For the text-containing cell, return its midpoint in [x, y] coordinate format. 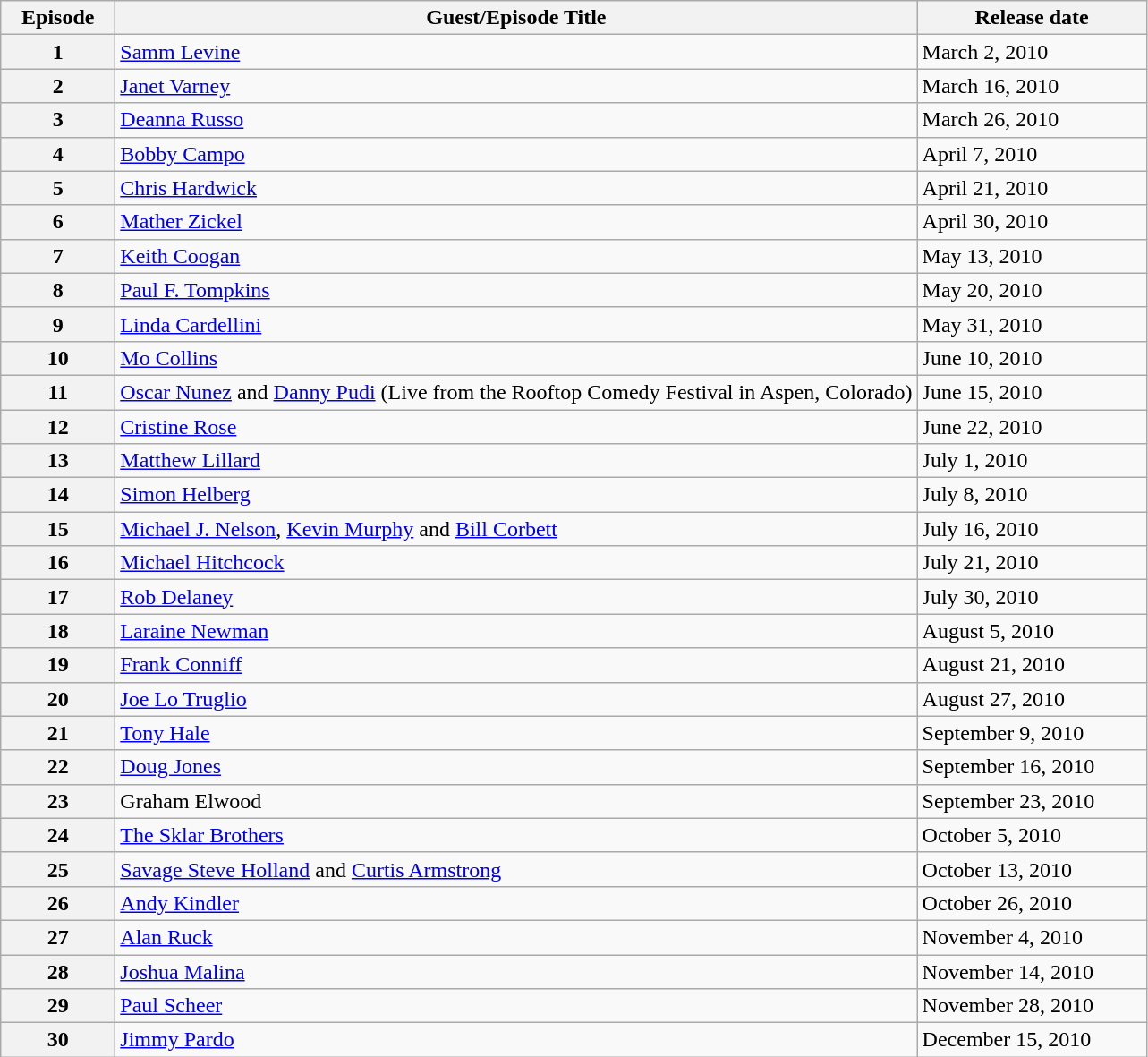
Doug Jones [516, 767]
Paul F. Tompkins [516, 290]
Release date [1032, 18]
Chris Hardwick [516, 188]
28 [58, 971]
November 28, 2010 [1032, 1006]
Keith Coogan [516, 256]
September 9, 2010 [1032, 733]
25 [58, 869]
24 [58, 835]
Samm Levine [516, 52]
March 26, 2010 [1032, 120]
April 7, 2010 [1032, 154]
November 4, 2010 [1032, 937]
17 [58, 597]
13 [58, 461]
Mo Collins [516, 358]
April 30, 2010 [1032, 222]
9 [58, 324]
Linda Cardellini [516, 324]
Guest/Episode Title [516, 18]
30 [58, 1040]
Joshua Malina [516, 971]
Frank Conniff [516, 665]
23 [58, 801]
Oscar Nunez and Danny Pudi (Live from the Rooftop Comedy Festival in Aspen, Colorado) [516, 392]
29 [58, 1006]
July 30, 2010 [1032, 597]
Simon Helberg [516, 495]
2 [58, 86]
8 [58, 290]
Graham Elwood [516, 801]
5 [58, 188]
Jimmy Pardo [516, 1040]
Janet Varney [516, 86]
Episode [58, 18]
1 [58, 52]
26 [58, 903]
June 22, 2010 [1032, 427]
Michael Hitchcock [516, 563]
Michael J. Nelson, Kevin Murphy and Bill Corbett [516, 529]
22 [58, 767]
June 10, 2010 [1032, 358]
October 26, 2010 [1032, 903]
Joe Lo Truglio [516, 699]
15 [58, 529]
14 [58, 495]
July 16, 2010 [1032, 529]
Alan Ruck [516, 937]
Rob Delaney [516, 597]
7 [58, 256]
18 [58, 631]
Cristine Rose [516, 427]
Tony Hale [516, 733]
May 20, 2010 [1032, 290]
June 15, 2010 [1032, 392]
September 23, 2010 [1032, 801]
27 [58, 937]
October 5, 2010 [1032, 835]
March 16, 2010 [1032, 86]
Paul Scheer [516, 1006]
March 2, 2010 [1032, 52]
11 [58, 392]
October 13, 2010 [1032, 869]
May 31, 2010 [1032, 324]
Bobby Campo [516, 154]
May 13, 2010 [1032, 256]
21 [58, 733]
16 [58, 563]
6 [58, 222]
Savage Steve Holland and Curtis Armstrong [516, 869]
December 15, 2010 [1032, 1040]
10 [58, 358]
November 14, 2010 [1032, 971]
August 27, 2010 [1032, 699]
July 1, 2010 [1032, 461]
Matthew Lillard [516, 461]
September 16, 2010 [1032, 767]
19 [58, 665]
July 8, 2010 [1032, 495]
July 21, 2010 [1032, 563]
Mather Zickel [516, 222]
August 21, 2010 [1032, 665]
August 5, 2010 [1032, 631]
Laraine Newman [516, 631]
20 [58, 699]
April 21, 2010 [1032, 188]
12 [58, 427]
4 [58, 154]
The Sklar Brothers [516, 835]
Andy Kindler [516, 903]
3 [58, 120]
Deanna Russo [516, 120]
